Capture the cell that displays the provided text and extract its [X, Y] central coordinate. 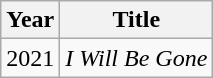
I Will Be Gone [136, 58]
Year [30, 20]
Title [136, 20]
2021 [30, 58]
